Extract the (X, Y) coordinate from the center of the cell holding the provided text.  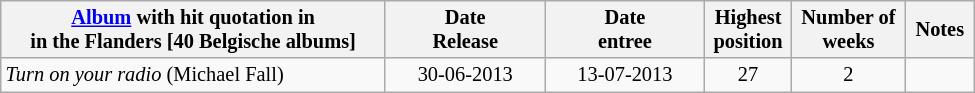
Number of weeks (848, 30)
Album with hit quotation in in the Flanders [40 Belgische albums] (194, 30)
Date entree (625, 30)
Date Release (465, 30)
Highest position (748, 30)
Turn on your radio (Michael Fall) (194, 75)
30-06-2013 (465, 75)
2 (848, 75)
13-07-2013 (625, 75)
Notes (940, 30)
27 (748, 75)
